Pinpoint the cell where the given text exists, returning its [x, y] midpoint coordinate. 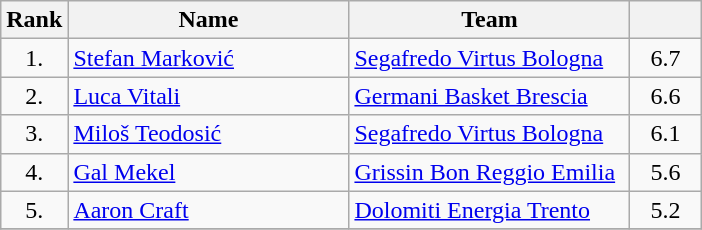
Stefan Marković [208, 58]
2. [34, 96]
3. [34, 134]
Gal Mekel [208, 172]
Miloš Teodosić [208, 134]
Rank [34, 20]
6.6 [666, 96]
Grissin Bon Reggio Emilia [490, 172]
Luca Vitali [208, 96]
Name [208, 20]
Dolomiti Energia Trento [490, 210]
6.1 [666, 134]
Germani Basket Brescia [490, 96]
4. [34, 172]
1. [34, 58]
5.2 [666, 210]
6.7 [666, 58]
5. [34, 210]
5.6 [666, 172]
Aaron Craft [208, 210]
Team [490, 20]
